Pinpoint the cell where the given text exists, returning its [x, y] midpoint coordinate. 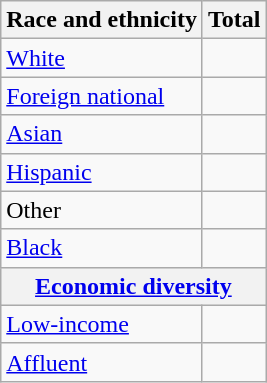
Foreign national [102, 96]
Asian [102, 134]
Other [102, 210]
White [102, 58]
Black [102, 248]
Affluent [102, 362]
Hispanic [102, 172]
Low-income [102, 324]
Race and ethnicity [102, 20]
Total [234, 20]
Economic diversity [134, 286]
